Extract the (X, Y) coordinate from the center of the cell holding the provided text.  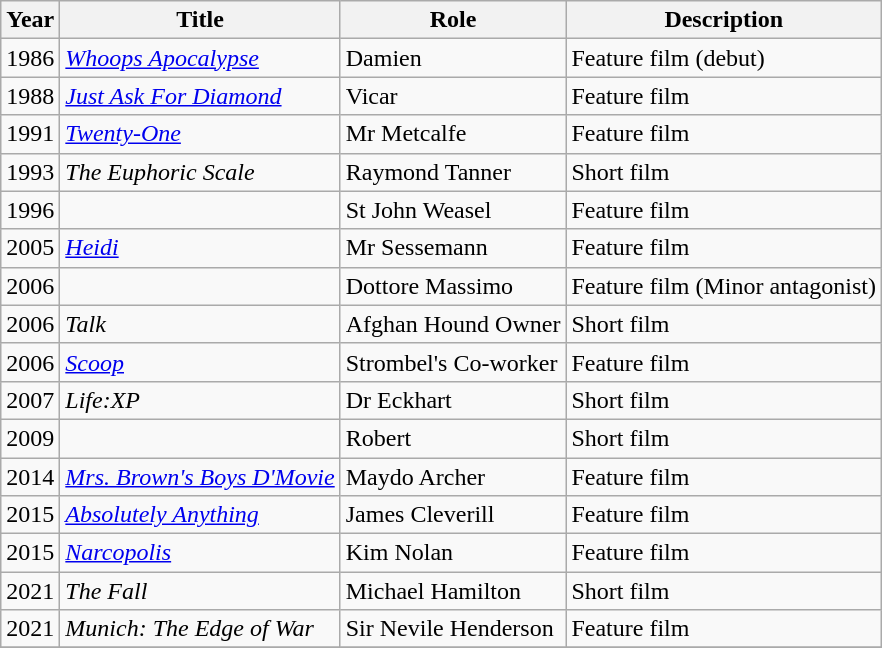
James Cleverill (453, 515)
Heidi (200, 248)
Absolutely Anything (200, 515)
Michael Hamilton (453, 591)
Twenty-One (200, 134)
Sir Nevile Henderson (453, 629)
Kim Nolan (453, 553)
Maydo Archer (453, 477)
Narcopolis (200, 553)
1988 (30, 96)
Raymond Tanner (453, 172)
Scoop (200, 362)
The Fall (200, 591)
Dr Eckhart (453, 400)
Mrs. Brown's Boys D'Movie (200, 477)
Description (724, 20)
Robert (453, 438)
Just Ask For Diamond (200, 96)
Talk (200, 324)
The Euphoric Scale (200, 172)
1991 (30, 134)
Title (200, 20)
Role (453, 20)
2007 (30, 400)
1996 (30, 210)
Dottore Massimo (453, 286)
St John Weasel (453, 210)
Life:XP (200, 400)
Munich: The Edge of War (200, 629)
1993 (30, 172)
2014 (30, 477)
Year (30, 20)
1986 (30, 58)
2009 (30, 438)
Vicar (453, 96)
Whoops Apocalypse (200, 58)
Strombel's Co-worker (453, 362)
Afghan Hound Owner (453, 324)
2005 (30, 248)
Damien (453, 58)
Mr Sessemann (453, 248)
Feature film (debut) (724, 58)
Mr Metcalfe (453, 134)
Feature film (Minor antagonist) (724, 286)
